Output the [X, Y] coordinate of the center of the cell containing the given text.  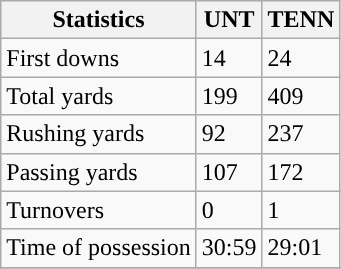
172 [301, 172]
107 [229, 172]
24 [301, 58]
30:59 [229, 248]
Turnovers [99, 210]
Passing yards [99, 172]
Time of possession [99, 248]
237 [301, 134]
Statistics [99, 20]
Rushing yards [99, 134]
1 [301, 210]
TENN [301, 20]
First downs [99, 58]
199 [229, 96]
UNT [229, 20]
409 [301, 96]
0 [229, 210]
Total yards [99, 96]
14 [229, 58]
92 [229, 134]
29:01 [301, 248]
